Output the (x, y) coordinate of the center of the cell containing the given text.  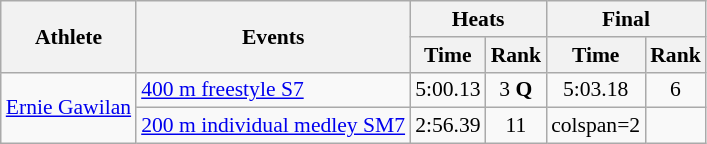
Heats (478, 19)
Final (626, 19)
Ernie Gawilan (68, 108)
400 m freestyle S7 (273, 90)
colspan=2 (596, 126)
5:03.18 (596, 90)
5:00.13 (448, 90)
200 m individual medley SM7 (273, 126)
11 (516, 126)
Events (273, 36)
3 Q (516, 90)
2:56.39 (448, 126)
6 (676, 90)
Athlete (68, 36)
